Search for the cell housing the specified text and yield its [X, Y] center coordinate. 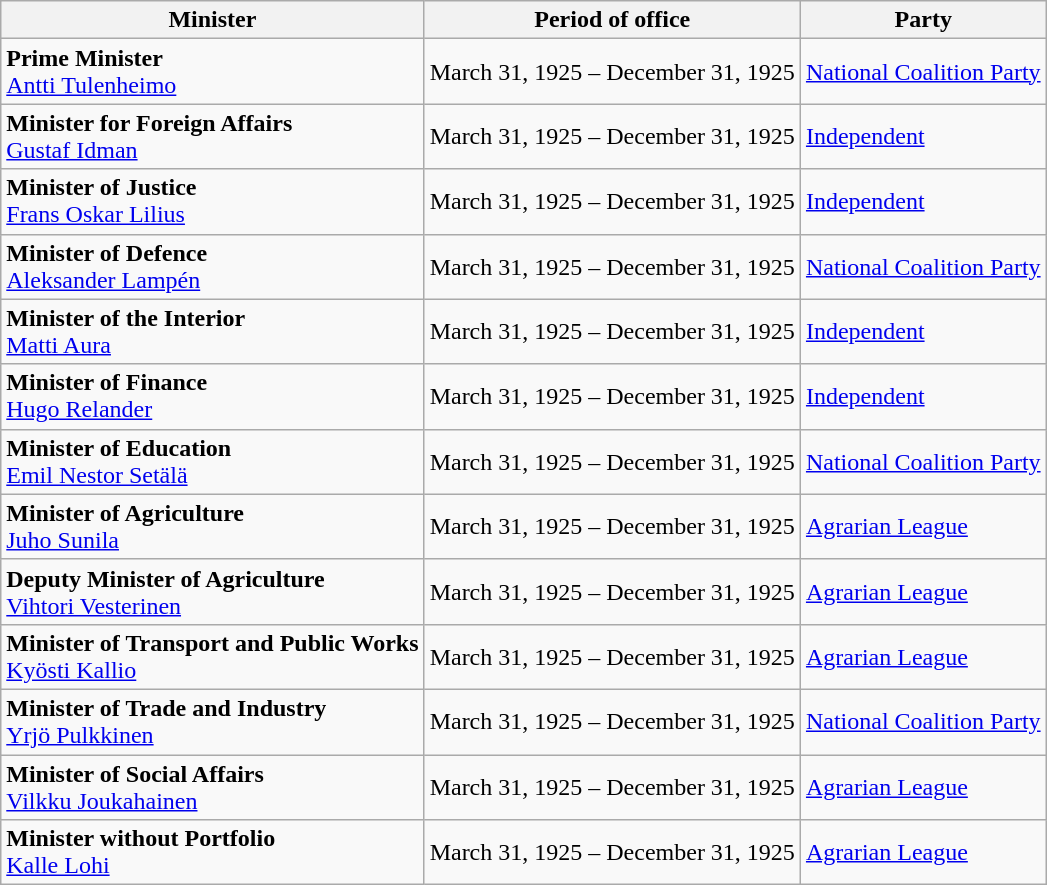
Period of office [612, 20]
Party [923, 20]
Minister without PortfolioKalle Lohi [212, 852]
Minister of AgricultureJuho Sunila [212, 526]
Minister of FinanceHugo Relander [212, 396]
Minister of the InteriorMatti Aura [212, 332]
Minister of JusticeFrans Oskar Lilius [212, 202]
Minister of EducationEmil Nestor Setälä [212, 462]
Minister of DefenceAleksander Lampén [212, 266]
Minister of Social AffairsVilkku Joukahainen [212, 786]
Minister for Foreign Affairs Gustaf Idman [212, 136]
Minister [212, 20]
Deputy Minister of AgricultureVihtori Vesterinen [212, 592]
Minister of Trade and IndustryYrjö Pulkkinen [212, 722]
Minister of Transport and Public WorksKyösti Kallio [212, 656]
Prime MinisterAntti Tulenheimo [212, 72]
